Find where the given text appears and provide that cell's center as [X, Y] coordinate. 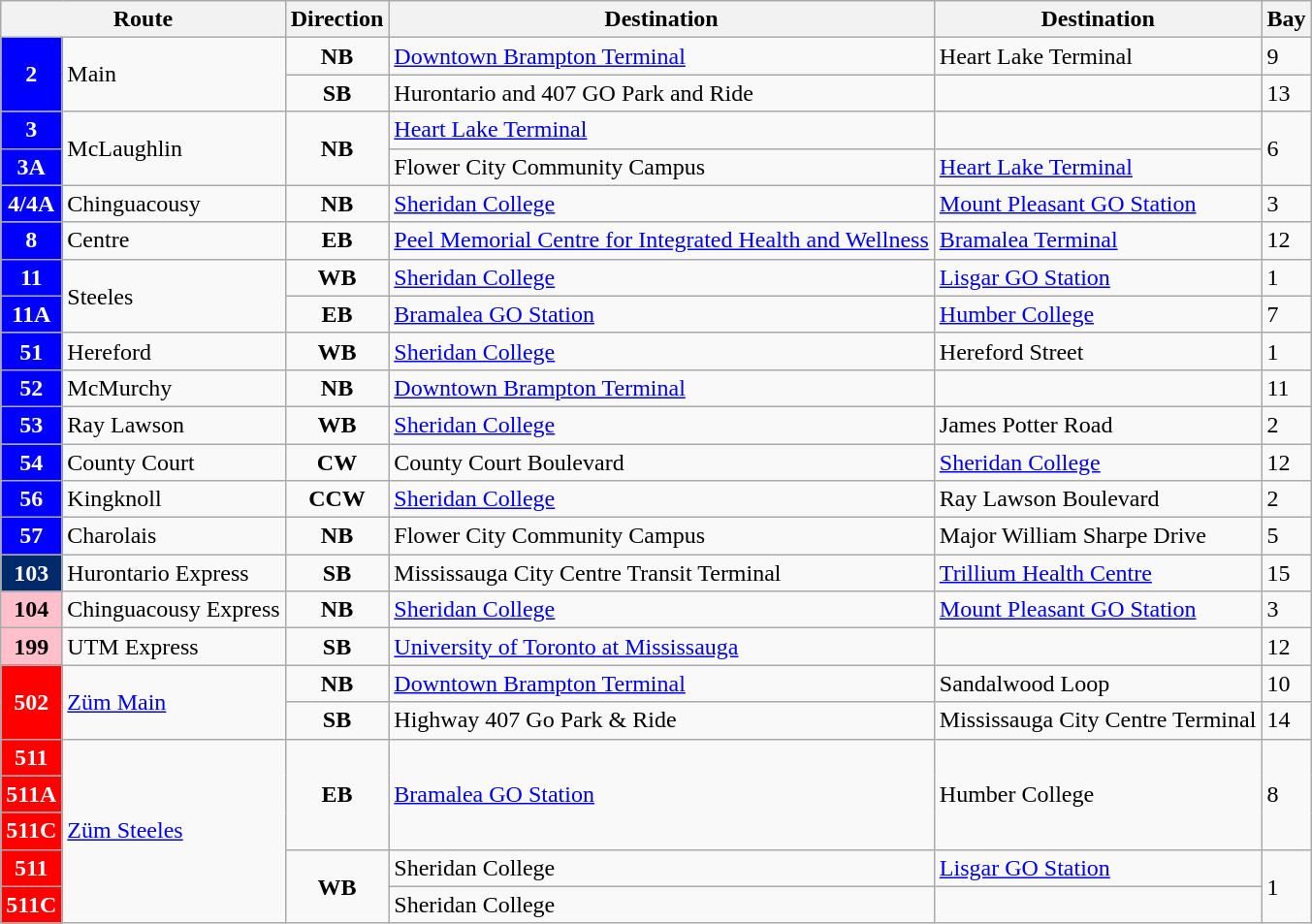
103 [31, 573]
53 [31, 425]
Route [144, 19]
Hereford Street [1098, 351]
7 [1286, 314]
6 [1286, 148]
13 [1286, 93]
104 [31, 610]
County Court Boulevard [661, 462]
University of Toronto at Mississauga [661, 647]
Chinguacousy [174, 204]
CW [337, 462]
14 [1286, 720]
502 [31, 702]
Ray Lawson [174, 425]
County Court [174, 462]
McLaughlin [174, 148]
Züm Main [174, 702]
Kingknoll [174, 499]
UTM Express [174, 647]
Hereford [174, 351]
11A [31, 314]
Hurontario and 407 GO Park and Ride [661, 93]
3A [31, 167]
Sandalwood Loop [1098, 684]
57 [31, 536]
Peel Memorial Centre for Integrated Health and Wellness [661, 240]
Mississauga City Centre Terminal [1098, 720]
Mississauga City Centre Transit Terminal [661, 573]
Hurontario Express [174, 573]
Trillium Health Centre [1098, 573]
Ray Lawson Boulevard [1098, 499]
James Potter Road [1098, 425]
Steeles [174, 296]
52 [31, 388]
199 [31, 647]
Major William Sharpe Drive [1098, 536]
Main [174, 75]
10 [1286, 684]
CCW [337, 499]
Züm Steeles [174, 831]
Charolais [174, 536]
15 [1286, 573]
Bramalea Terminal [1098, 240]
Direction [337, 19]
McMurchy [174, 388]
5 [1286, 536]
56 [31, 499]
9 [1286, 56]
Highway 407 Go Park & Ride [661, 720]
Chinguacousy Express [174, 610]
4/4A [31, 204]
Bay [1286, 19]
51 [31, 351]
54 [31, 462]
511A [31, 794]
Centre [174, 240]
